Locate the cell with the specified text and output its (x, y) center coordinate. 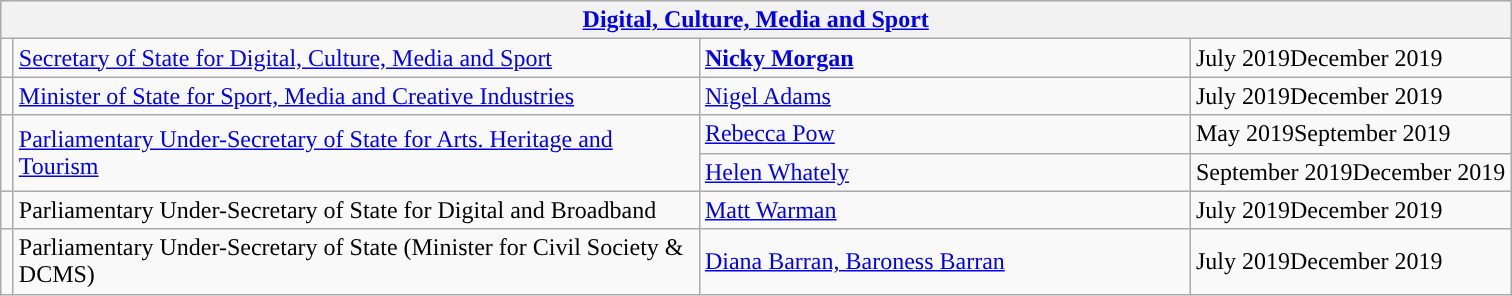
Parliamentary Under-Secretary of State for Digital and Broadband (356, 210)
Nigel Adams (944, 96)
Helen Whately (944, 172)
Matt Warman (944, 210)
Minister of State for Sport, Media and Creative Industries (356, 96)
Parliamentary Under-Secretary of State (Minister for Civil Society & DCMS) (356, 262)
Secretary of State for Digital, Culture, Media and Sport (356, 58)
May 2019September 2019 (1350, 134)
Diana Barran, Baroness Barran (944, 262)
Digital, Culture, Media and Sport (756, 20)
Parliamentary Under-Secretary of State for Arts. Heritage and Tourism (356, 153)
Nicky Morgan (944, 58)
Rebecca Pow (944, 134)
September 2019December 2019 (1350, 172)
